Locate the cell with the specified text and output its [x, y] center coordinate. 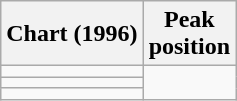
Chart (1996) [72, 34]
Peakposition [189, 34]
